Find where the given text appears and provide that cell's center as (x, y) coordinate. 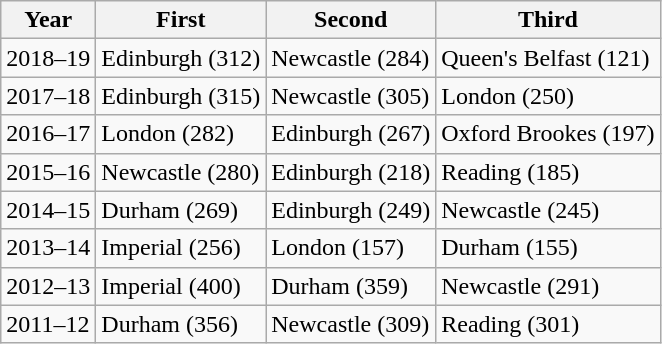
Newcastle (284) (351, 58)
First (181, 20)
Edinburgh (315) (181, 96)
2016–17 (48, 134)
Newcastle (245) (548, 210)
Second (351, 20)
London (250) (548, 96)
2018–19 (48, 58)
Imperial (400) (181, 286)
2013–14 (48, 248)
2017–18 (48, 96)
Reading (301) (548, 324)
Reading (185) (548, 172)
2011–12 (48, 324)
2014–15 (48, 210)
Imperial (256) (181, 248)
Third (548, 20)
London (157) (351, 248)
Durham (269) (181, 210)
Queen's Belfast (121) (548, 58)
London (282) (181, 134)
Newcastle (305) (351, 96)
Oxford Brookes (197) (548, 134)
Newcastle (309) (351, 324)
2012–13 (48, 286)
Edinburgh (267) (351, 134)
Year (48, 20)
Durham (359) (351, 286)
Newcastle (280) (181, 172)
Edinburgh (312) (181, 58)
Newcastle (291) (548, 286)
2015–16 (48, 172)
Edinburgh (218) (351, 172)
Durham (356) (181, 324)
Durham (155) (548, 248)
Edinburgh (249) (351, 210)
